From the cell containing the given text, extract its center point as (X, Y) coordinate. 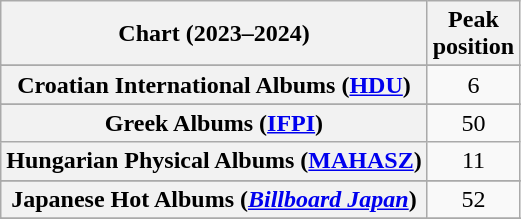
6 (473, 85)
Peakposition (473, 34)
Chart (2023–2024) (214, 34)
Greek Albums (IFPI) (214, 123)
50 (473, 123)
Croatian International Albums (HDU) (214, 85)
52 (473, 199)
11 (473, 161)
Japanese Hot Albums (Billboard Japan) (214, 199)
Hungarian Physical Albums (MAHASZ) (214, 161)
